Locate the cell with the specified text and output its (X, Y) center coordinate. 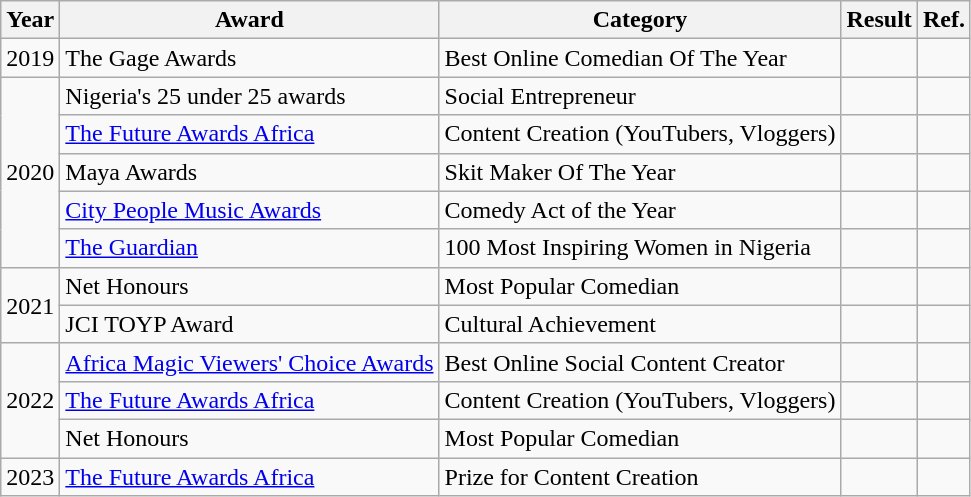
Nigeria's 25 under 25 awards (250, 96)
100 Most Inspiring Women in Nigeria (640, 248)
Prize for Content Creation (640, 477)
Best Online Comedian Of The Year (640, 58)
Cultural Achievement (640, 324)
Award (250, 20)
Comedy Act of the Year (640, 210)
The Guardian (250, 248)
Social Entrepreneur (640, 96)
Result (879, 20)
Ref. (944, 20)
2020 (30, 172)
2023 (30, 477)
2019 (30, 58)
City People Music Awards (250, 210)
Year (30, 20)
Category (640, 20)
Best Online Social Content Creator (640, 362)
2021 (30, 305)
2022 (30, 400)
Africa Magic Viewers' Choice Awards (250, 362)
Skit Maker Of The Year (640, 172)
Maya Awards (250, 172)
The Gage Awards (250, 58)
JCI TOYP Award (250, 324)
